Identify which cell holds the provided text, then report its [x, y] central coordinate. 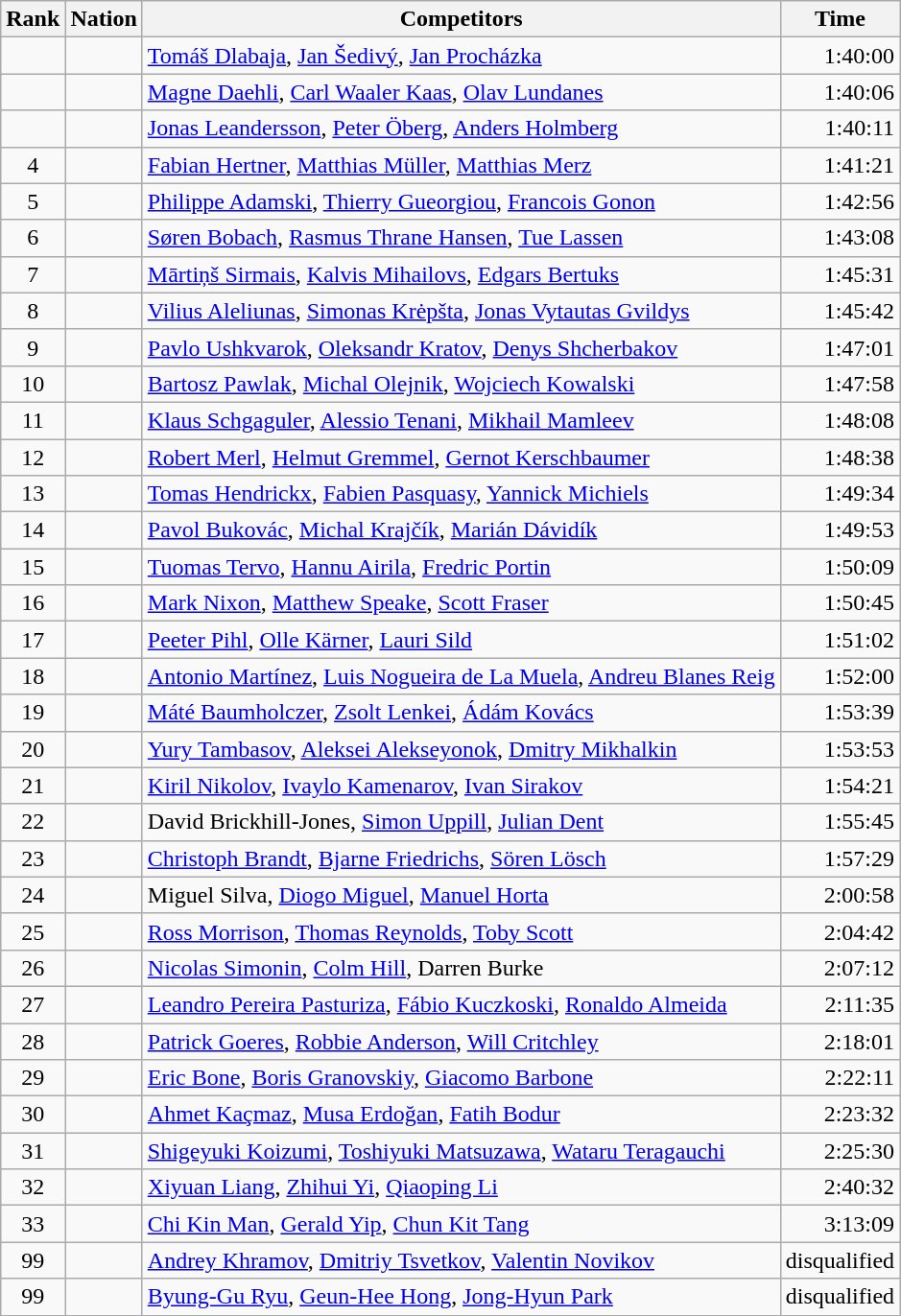
30 [33, 1115]
Chi Kin Man, Gerald Yip, Chun Kit Tang [461, 1224]
Antonio Martínez, Luis Nogueira de La Muela, Andreu Blanes Reig [461, 676]
1:57:29 [840, 858]
18 [33, 676]
Christoph Brandt, Bjarne Friedrichs, Sören Lösch [461, 858]
Mark Nixon, Matthew Speake, Scott Fraser [461, 603]
Byung-Gu Ryu, Geun-Hee Hong, Jong-Hyun Park [461, 1297]
13 [33, 494]
Pavlo Ushkvarok, Oleksandr Kratov, Denys Shcherbakov [461, 347]
23 [33, 858]
Xiyuan Liang, Zhihui Yi, Qiaoping Li [461, 1187]
1:50:09 [840, 567]
Shigeyuki Koizumi, Toshiyuki Matsuzawa, Wataru Teragauchi [461, 1151]
22 [33, 822]
Vilius Aleliunas, Simonas Krėpšta, Jonas Vytautas Gvildys [461, 311]
6 [33, 238]
Andrey Khramov, Dmitriy Tsvetkov, Valentin Novikov [461, 1260]
Rank [33, 19]
28 [33, 1041]
Bartosz Pawlak, Michal Olejnik, Wojciech Kowalski [461, 384]
10 [33, 384]
27 [33, 1004]
Leandro Pereira Pasturiza, Fábio Kuczkoski, Ronaldo Almeida [461, 1004]
Pavol Bukovác, Michal Krajčík, Marián Dávidík [461, 530]
Máté Baumholczer, Zsolt Lenkei, Ádám Kovács [461, 713]
24 [33, 895]
Peeter Pihl, Olle Kärner, Lauri Sild [461, 640]
1:52:00 [840, 676]
Jonas Leandersson, Peter Öberg, Anders Holmberg [461, 129]
31 [33, 1151]
16 [33, 603]
20 [33, 749]
Tomas Hendrickx, Fabien Pasquasy, Yannick Michiels [461, 494]
1:48:08 [840, 420]
1:50:45 [840, 603]
1:53:53 [840, 749]
19 [33, 713]
Mārtiņš Sirmais, Kalvis Mihailovs, Edgars Bertuks [461, 274]
1:43:08 [840, 238]
1:55:45 [840, 822]
1:49:34 [840, 494]
Ahmet Kaçmaz, Musa Erdoğan, Fatih Bodur [461, 1115]
Fabian Hertner, Matthias Müller, Matthias Merz [461, 165]
4 [33, 165]
1:40:11 [840, 129]
1:51:02 [840, 640]
Eric Bone, Boris Granovskiy, Giacomo Barbone [461, 1078]
2:04:42 [840, 931]
1:49:53 [840, 530]
2:18:01 [840, 1041]
David Brickhill-Jones, Simon Uppill, Julian Dent [461, 822]
7 [33, 274]
Søren Bobach, Rasmus Thrane Hansen, Tue Lassen [461, 238]
1:42:56 [840, 201]
26 [33, 968]
Philippe Adamski, Thierry Gueorgiou, Francois Gonon [461, 201]
1:47:58 [840, 384]
2:00:58 [840, 895]
14 [33, 530]
17 [33, 640]
Robert Merl, Helmut Gremmel, Gernot Kerschbaumer [461, 458]
1:45:42 [840, 311]
2:07:12 [840, 968]
1:41:21 [840, 165]
3:13:09 [840, 1224]
Klaus Schgaguler, Alessio Tenani, Mikhail Mamleev [461, 420]
2:22:11 [840, 1078]
Competitors [461, 19]
33 [33, 1224]
2:25:30 [840, 1151]
Patrick Goeres, Robbie Anderson, Will Critchley [461, 1041]
Tuomas Tervo, Hannu Airila, Fredric Portin [461, 567]
Yury Tambasov, Aleksei Alekseyonok, Dmitry Mikhalkin [461, 749]
2:11:35 [840, 1004]
Kiril Nikolov, Ivaylo Kamenarov, Ivan Sirakov [461, 786]
1:45:31 [840, 274]
9 [33, 347]
1:48:38 [840, 458]
1:54:21 [840, 786]
1:40:00 [840, 56]
Magne Daehli, Carl Waaler Kaas, Olav Lundanes [461, 92]
2:23:32 [840, 1115]
32 [33, 1187]
Ross Morrison, Thomas Reynolds, Toby Scott [461, 931]
8 [33, 311]
1:53:39 [840, 713]
Nation [104, 19]
21 [33, 786]
25 [33, 931]
Tomáš Dlabaja, Jan Šedivý, Jan Procházka [461, 56]
1:40:06 [840, 92]
1:47:01 [840, 347]
12 [33, 458]
2:40:32 [840, 1187]
Time [840, 19]
Nicolas Simonin, Colm Hill, Darren Burke [461, 968]
29 [33, 1078]
Miguel Silva, Diogo Miguel, Manuel Horta [461, 895]
5 [33, 201]
15 [33, 567]
11 [33, 420]
